For the text-containing cell, return its midpoint in (x, y) coordinate format. 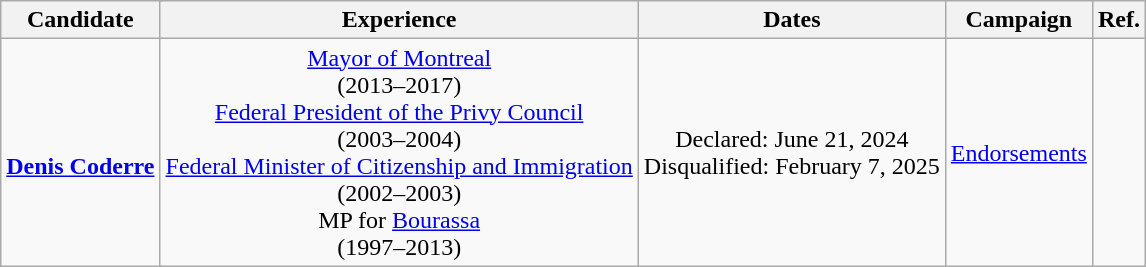
Campaign (1018, 20)
Endorsements (1018, 152)
Dates (792, 20)
Experience (399, 20)
Declared: June 21, 2024Disqualified: February 7, 2025 (792, 152)
Candidate (80, 20)
Denis Coderre (80, 152)
Ref. (1118, 20)
